Pinpoint the cell where the given text exists, returning its [X, Y] midpoint coordinate. 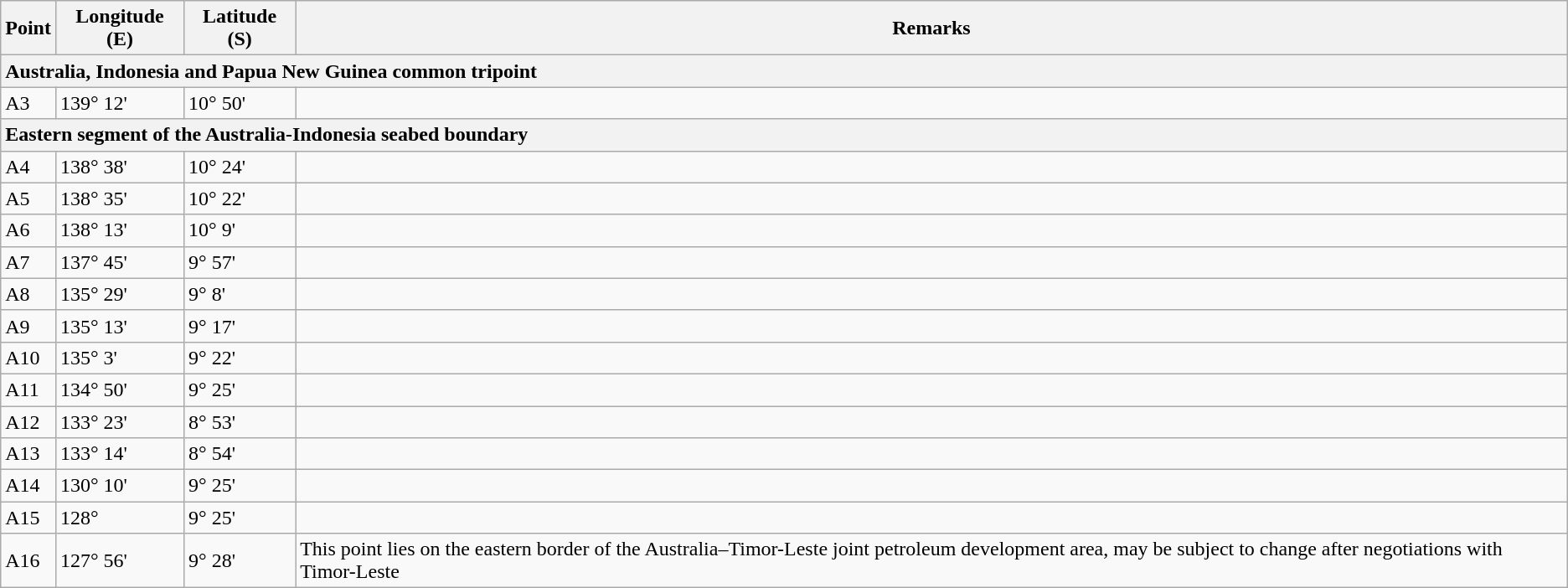
135° 3' [119, 358]
135° 13' [119, 326]
134° 50' [119, 389]
130° 10' [119, 486]
9° 17' [240, 326]
138° 38' [119, 167]
138° 13' [119, 230]
139° 12' [119, 103]
A8 [28, 294]
Eastern segment of the Australia-Indonesia seabed boundary [784, 135]
A12 [28, 421]
Latitude (S) [240, 28]
9° 57' [240, 262]
8° 53' [240, 421]
A5 [28, 199]
9° 22' [240, 358]
A11 [28, 389]
A6 [28, 230]
8° 54' [240, 454]
A3 [28, 103]
A13 [28, 454]
137° 45' [119, 262]
135° 29' [119, 294]
133° 23' [119, 421]
A9 [28, 326]
10° 9' [240, 230]
128° [119, 518]
10° 24' [240, 167]
9° 8' [240, 294]
A10 [28, 358]
138° 35' [119, 199]
A15 [28, 518]
A7 [28, 262]
10° 22' [240, 199]
Remarks [931, 28]
A16 [28, 561]
10° 50' [240, 103]
A14 [28, 486]
Point [28, 28]
Longitude (E) [119, 28]
133° 14' [119, 454]
Australia, Indonesia and Papua New Guinea common tripoint [784, 71]
127° 56' [119, 561]
9° 28' [240, 561]
A4 [28, 167]
